Pinpoint the cell where the given text exists, returning its (x, y) midpoint coordinate. 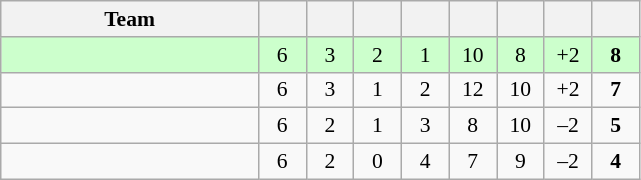
5 (616, 126)
0 (378, 162)
12 (473, 90)
Team (130, 19)
9 (520, 162)
